Determine the [X, Y] coordinate at the center of the cell enclosing the given text.  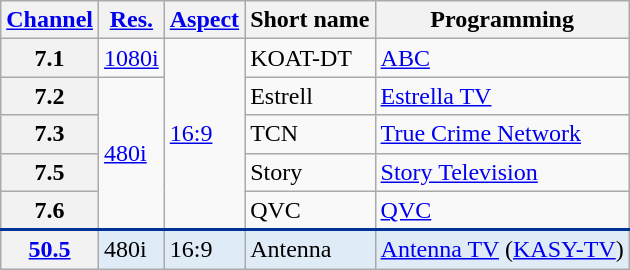
Programming [502, 20]
50.5 [50, 250]
Estrella TV [502, 96]
Aspect [204, 20]
Story [310, 172]
Antenna [310, 250]
7.5 [50, 172]
Story Television [502, 172]
7.2 [50, 96]
TCN [310, 134]
7.6 [50, 210]
Estrell [310, 96]
ABC [502, 58]
Res. [132, 20]
Channel [50, 20]
True Crime Network [502, 134]
1080i [132, 58]
KOAT-DT [310, 58]
Antenna TV (KASY-TV) [502, 250]
7.3 [50, 134]
Short name [310, 20]
7.1 [50, 58]
